Scan for the cell matching the given text and deliver its [X, Y] coordinate at center. 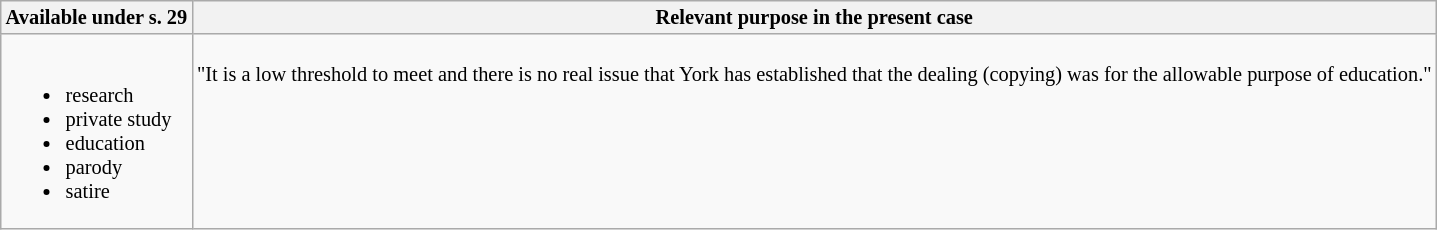
Available under s. 29 [96, 17]
researchprivate studyeducationparodysatire [96, 131]
Relevant purpose in the present case [814, 17]
